Output the (X, Y) coordinate of the center of the cell containing the given text.  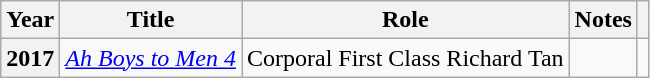
Title (151, 20)
Role (406, 20)
Notes (603, 20)
2017 (30, 58)
Corporal First Class Richard Tan (406, 58)
Ah Boys to Men 4 (151, 58)
Year (30, 20)
